Return the (X, Y) coordinate for the center point of the cell that contains the specified text.  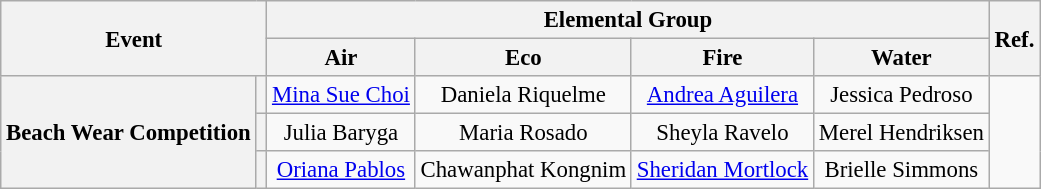
Brielle Simmons (901, 170)
Oriana Pablos (342, 170)
Ref. (1014, 38)
Sheyla Ravelo (722, 133)
Merel Hendriksen (901, 133)
Fire (722, 58)
Jessica Pedroso (901, 95)
Mina Sue Choi (342, 95)
Andrea Aguilera (722, 95)
Chawanphat Kongnim (523, 170)
Elemental Group (628, 20)
Beach Wear Competition (128, 132)
Air (342, 58)
Sheridan Mortlock (722, 170)
Eco (523, 58)
Daniela Riquelme (523, 95)
Water (901, 58)
Julia Baryga (342, 133)
Maria Rosado (523, 133)
Event (134, 38)
